Scan for the cell matching the given text and deliver its [x, y] coordinate at center. 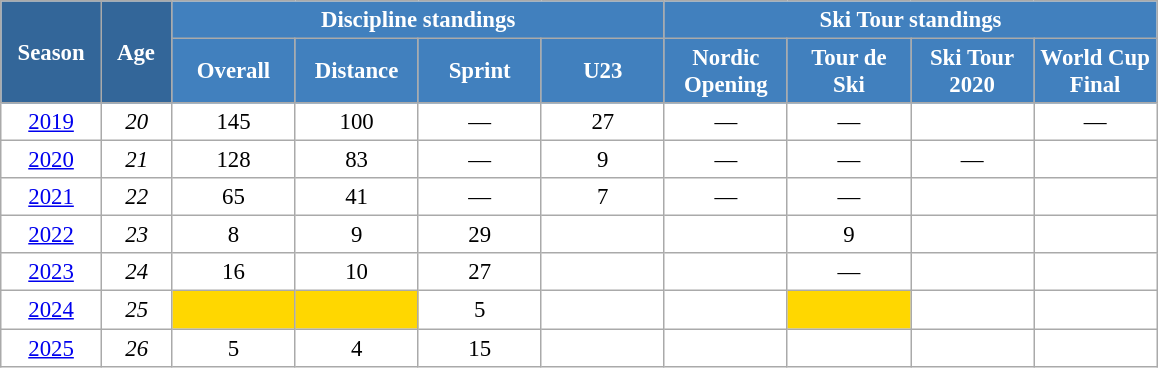
2022 [52, 235]
83 [356, 160]
2024 [52, 310]
15 [480, 348]
Distance [356, 72]
100 [356, 122]
World CupFinal [1096, 72]
23 [136, 235]
25 [136, 310]
10 [356, 273]
Sprint [480, 72]
2019 [52, 122]
7 [602, 197]
16 [234, 273]
Age [136, 52]
2025 [52, 348]
65 [234, 197]
Ski Tour2020 [972, 72]
22 [136, 197]
128 [234, 160]
NordicOpening [726, 72]
Season [52, 52]
8 [234, 235]
24 [136, 273]
2021 [52, 197]
Tour deSki [848, 72]
4 [356, 348]
2023 [52, 273]
U23 [602, 72]
Ski Tour standings [910, 20]
21 [136, 160]
145 [234, 122]
Discipline standings [418, 20]
2020 [52, 160]
29 [480, 235]
41 [356, 197]
26 [136, 348]
20 [136, 122]
Overall [234, 72]
